Output the (X, Y) coordinate of the center of the cell containing the given text.  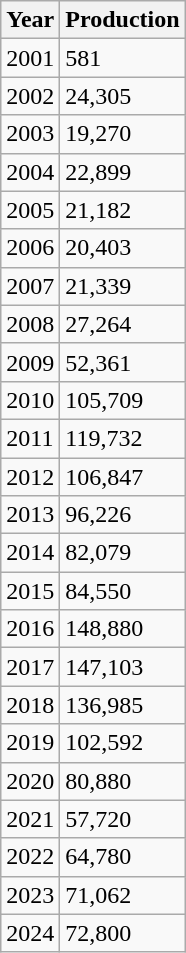
2021 (30, 819)
2014 (30, 553)
2016 (30, 629)
2012 (30, 477)
2005 (30, 210)
105,709 (122, 400)
147,103 (122, 667)
Year (30, 20)
22,899 (122, 172)
19,270 (122, 134)
21,339 (122, 286)
2008 (30, 324)
2010 (30, 400)
2007 (30, 286)
72,800 (122, 933)
2002 (30, 96)
2020 (30, 781)
2015 (30, 591)
82,079 (122, 553)
106,847 (122, 477)
136,985 (122, 705)
119,732 (122, 438)
2003 (30, 134)
102,592 (122, 743)
71,062 (122, 895)
64,780 (122, 857)
Production (122, 20)
2024 (30, 933)
2001 (30, 58)
20,403 (122, 248)
2013 (30, 515)
2009 (30, 362)
24,305 (122, 96)
27,264 (122, 324)
2018 (30, 705)
96,226 (122, 515)
2006 (30, 248)
2004 (30, 172)
2017 (30, 667)
21,182 (122, 210)
2011 (30, 438)
2023 (30, 895)
2019 (30, 743)
148,880 (122, 629)
52,361 (122, 362)
2022 (30, 857)
57,720 (122, 819)
84,550 (122, 591)
80,880 (122, 781)
581 (122, 58)
